Output the (x, y) coordinate of the center of the cell containing the given text.  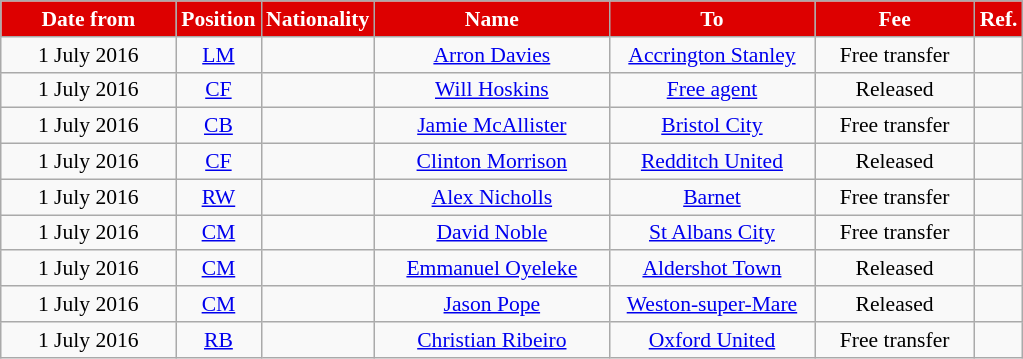
RW (218, 197)
Arron Davies (492, 55)
Ref. (999, 19)
Name (492, 19)
Clinton Morrison (492, 162)
Bristol City (712, 126)
CB (218, 126)
Free agent (712, 90)
Emmanuel Oyeleke (492, 269)
Christian Ribeiro (492, 340)
Date from (88, 19)
Jason Pope (492, 304)
Aldershot Town (712, 269)
Alex Nicholls (492, 197)
To (712, 19)
Fee (895, 19)
St Albans City (712, 233)
RB (218, 340)
Oxford United (712, 340)
Accrington Stanley (712, 55)
David Noble (492, 233)
Will Hoskins (492, 90)
LM (218, 55)
Weston-super-Mare (712, 304)
Nationality (318, 19)
Barnet (712, 197)
Position (218, 19)
Redditch United (712, 162)
Jamie McAllister (492, 126)
